Locate the cell with the specified text and output its [X, Y] center coordinate. 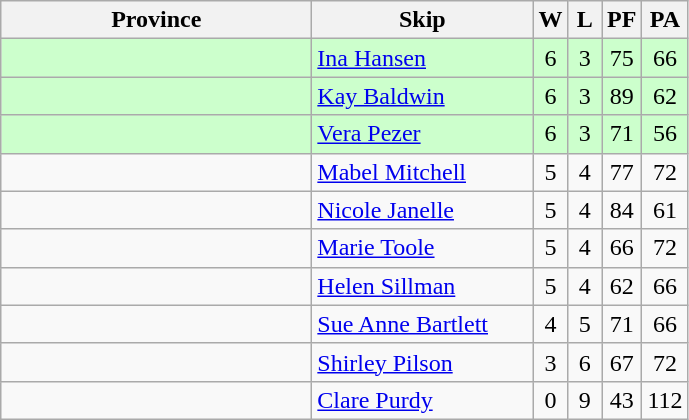
56 [665, 134]
75 [622, 58]
Nicole Janelle [422, 210]
Mabel Mitchell [422, 172]
PA [665, 20]
84 [622, 210]
Vera Pezer [422, 134]
43 [622, 400]
77 [622, 172]
9 [585, 400]
Province [156, 20]
61 [665, 210]
Sue Anne Bartlett [422, 324]
Kay Baldwin [422, 96]
Marie Toole [422, 248]
Helen Sillman [422, 286]
Ina Hansen [422, 58]
W [550, 20]
89 [622, 96]
PF [622, 20]
0 [550, 400]
Skip [422, 20]
Shirley Pilson [422, 362]
67 [622, 362]
112 [665, 400]
L [585, 20]
Clare Purdy [422, 400]
